Return [x, y] of the center of cell containing provided text 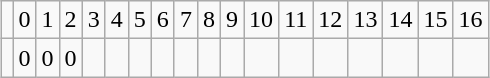
9 [232, 20]
3 [94, 20]
12 [330, 20]
7 [186, 20]
16 [470, 20]
11 [296, 20]
10 [262, 20]
5 [140, 20]
1 [48, 20]
8 [208, 20]
15 [436, 20]
14 [400, 20]
4 [116, 20]
2 [70, 20]
6 [162, 20]
13 [366, 20]
